Find where the given text appears and provide that cell's center as [x, y] coordinate. 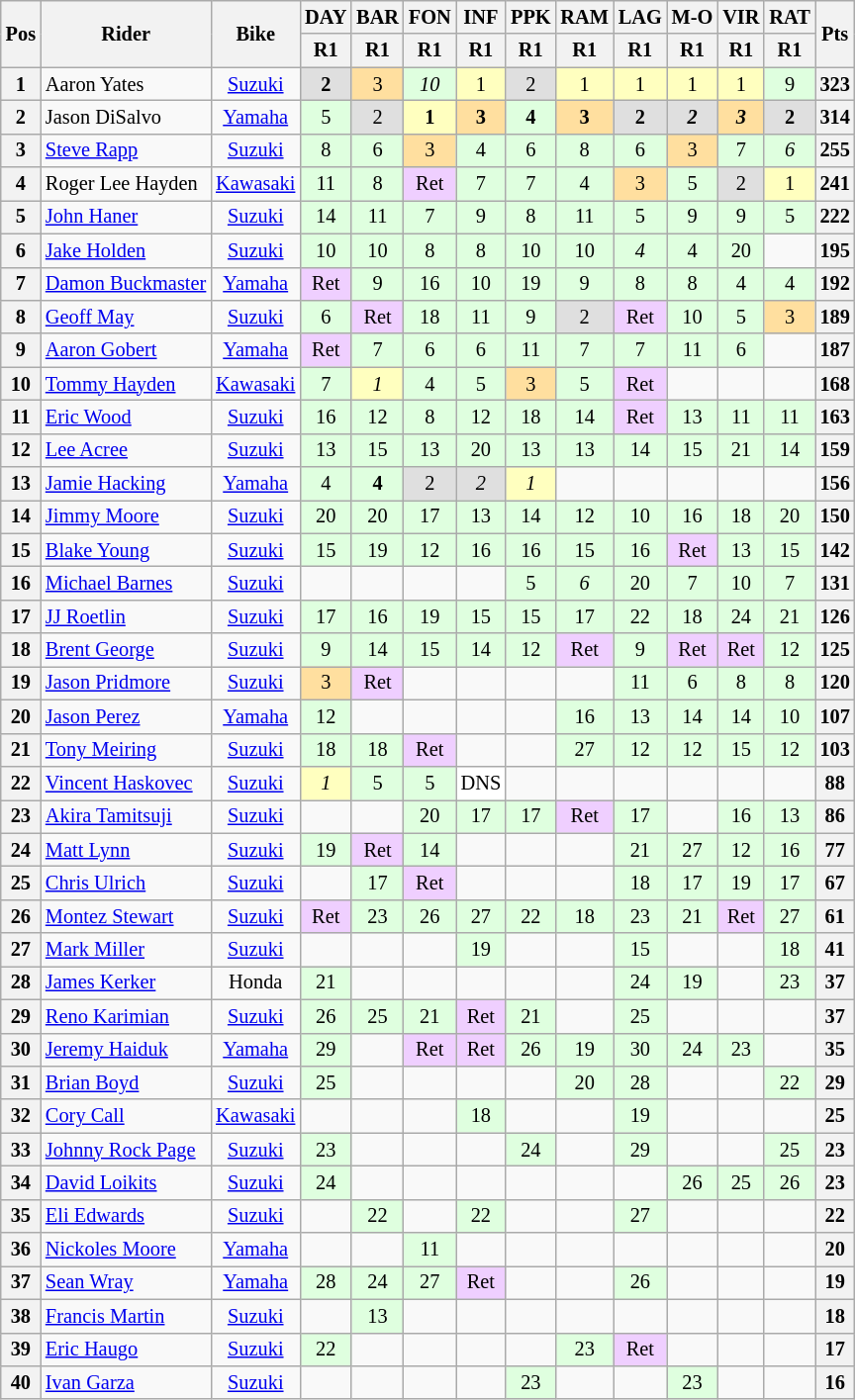
Jason Pridmore [126, 683]
103 [835, 750]
LAG [640, 17]
163 [835, 417]
JJ Roetlin [126, 616]
VIR [740, 17]
Aaron Gobert [126, 350]
Jason DiSalvo [126, 117]
34 [21, 1182]
Jeremy Haiduk [126, 1050]
PPK [530, 17]
241 [835, 184]
Pos [21, 34]
Brent George [126, 650]
150 [835, 516]
33 [21, 1150]
Steve Rapp [126, 150]
Pts [835, 34]
Chris Ulrich [126, 883]
Montez Stewart [126, 916]
Blake Young [126, 550]
Tommy Hayden [126, 384]
Vincent Haskovec [126, 783]
Sean Wray [126, 1282]
M-O [693, 17]
120 [835, 683]
39 [21, 1350]
156 [835, 484]
Honda [255, 982]
Bike [255, 34]
Michael Barnes [126, 583]
40 [21, 1382]
222 [835, 217]
168 [835, 384]
Jimmy Moore [126, 516]
Johnny Rock Page [126, 1150]
Roger Lee Hayden [126, 184]
David Loikits [126, 1182]
Rider [126, 34]
41 [835, 950]
255 [835, 150]
38 [21, 1316]
Eric Wood [126, 417]
Geoff May [126, 317]
187 [835, 350]
61 [835, 916]
Jason Perez [126, 716]
142 [835, 550]
FON [429, 17]
Eli Edwards [126, 1216]
Jake Holden [126, 250]
314 [835, 117]
Mark Miller [126, 950]
107 [835, 716]
88 [835, 783]
86 [835, 816]
125 [835, 650]
Damon Buckmaster [126, 284]
BAR [378, 17]
323 [835, 84]
77 [835, 850]
John Haner [126, 217]
189 [835, 317]
INF [481, 17]
Eric Haugo [126, 1350]
Jamie Hacking [126, 484]
Lee Acree [126, 450]
32 [21, 1116]
Tony Meiring [126, 750]
36 [21, 1250]
31 [21, 1082]
126 [835, 616]
Cory Call [126, 1116]
195 [835, 250]
159 [835, 450]
Akira Tamitsuji [126, 816]
Aaron Yates [126, 84]
James Kerker [126, 982]
67 [835, 883]
RAM [585, 17]
192 [835, 284]
Francis Martin [126, 1316]
Ivan Garza [126, 1382]
131 [835, 583]
RAT [790, 17]
Reno Karimian [126, 1016]
Nickoles Moore [126, 1250]
DNS [481, 783]
Matt Lynn [126, 850]
Brian Boyd [126, 1082]
DAY [326, 17]
